For the text-containing cell, return its midpoint in (X, Y) coordinate format. 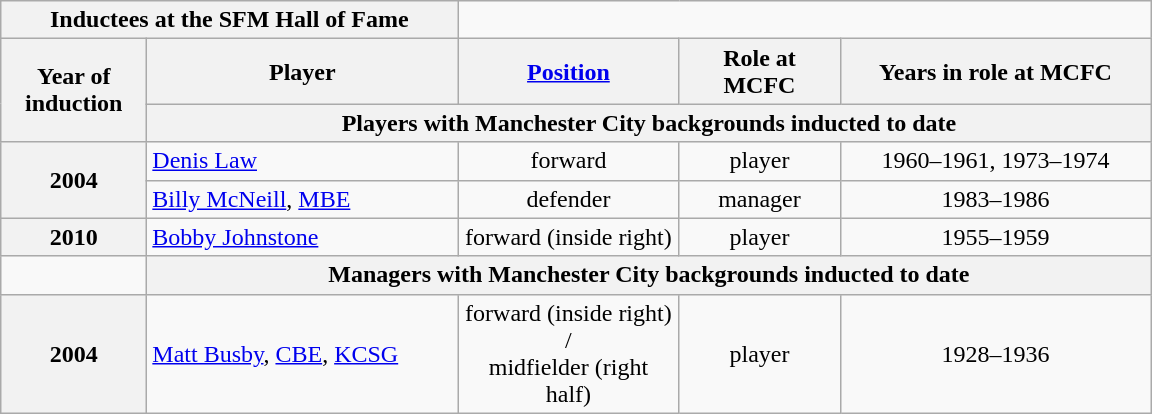
Role at MCFC (760, 72)
1960–1961, 1973–1974 (996, 161)
forward (inside right) / midfielder (right half) (568, 354)
forward (568, 161)
manager (760, 199)
1955–1959 (996, 237)
2010 (74, 237)
Players with Manchester City backgrounds inducted to date (649, 123)
Managers with Manchester City backgrounds inducted to date (649, 275)
Inductees at the SFM Hall of Fame (230, 20)
Denis Law (302, 161)
1983–1986 (996, 199)
Bobby Johnstone (302, 237)
defender (568, 199)
Billy McNeill, MBE (302, 199)
Player (302, 72)
Years in role at MCFC (996, 72)
forward (inside right) (568, 237)
Year of induction (74, 90)
1928–1936 (996, 354)
Position (568, 72)
Matt Busby, CBE, KCSG (302, 354)
